Identify which cell holds the provided text, then report its [X, Y] central coordinate. 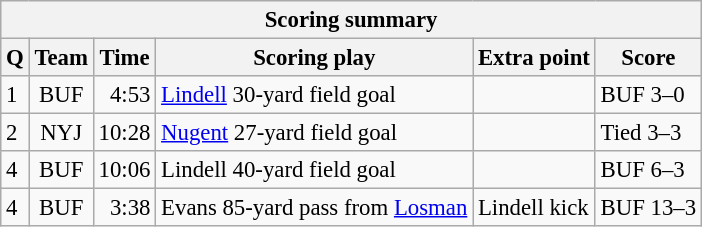
Lindell 40-yard field goal [314, 170]
NYJ [61, 133]
Team [61, 58]
Extra point [534, 58]
Scoring play [314, 58]
3:38 [124, 208]
10:28 [124, 133]
2 [15, 133]
BUF 13–3 [648, 208]
BUF 3–0 [648, 95]
Nugent 27-yard field goal [314, 133]
Lindell 30-yard field goal [314, 95]
BUF 6–3 [648, 170]
1 [15, 95]
10:06 [124, 170]
Time [124, 58]
Q [15, 58]
Scoring summary [352, 20]
Score [648, 58]
Tied 3–3 [648, 133]
4:53 [124, 95]
Lindell kick [534, 208]
Evans 85-yard pass from Losman [314, 208]
